Search for the cell housing the specified text and yield its (x, y) center coordinate. 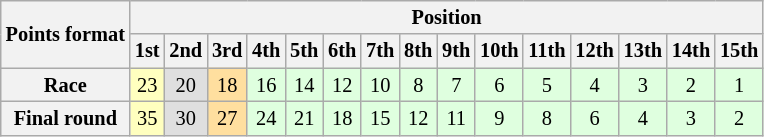
24 (266, 118)
10 (380, 85)
7th (380, 51)
6th (342, 51)
14 (304, 85)
10th (499, 51)
16 (266, 85)
1 (739, 85)
13th (643, 51)
8th (418, 51)
23 (148, 85)
21 (304, 118)
5th (304, 51)
2nd (186, 51)
Position (446, 17)
11th (546, 51)
12th (594, 51)
Race (66, 85)
15 (380, 118)
4th (266, 51)
5 (546, 85)
3rd (227, 51)
14th (691, 51)
Final round (66, 118)
9 (499, 118)
35 (148, 118)
15th (739, 51)
30 (186, 118)
Points format (66, 34)
20 (186, 85)
7 (456, 85)
9th (456, 51)
27 (227, 118)
11 (456, 118)
1st (148, 51)
